Locate the cell with the specified text and output its (x, y) center coordinate. 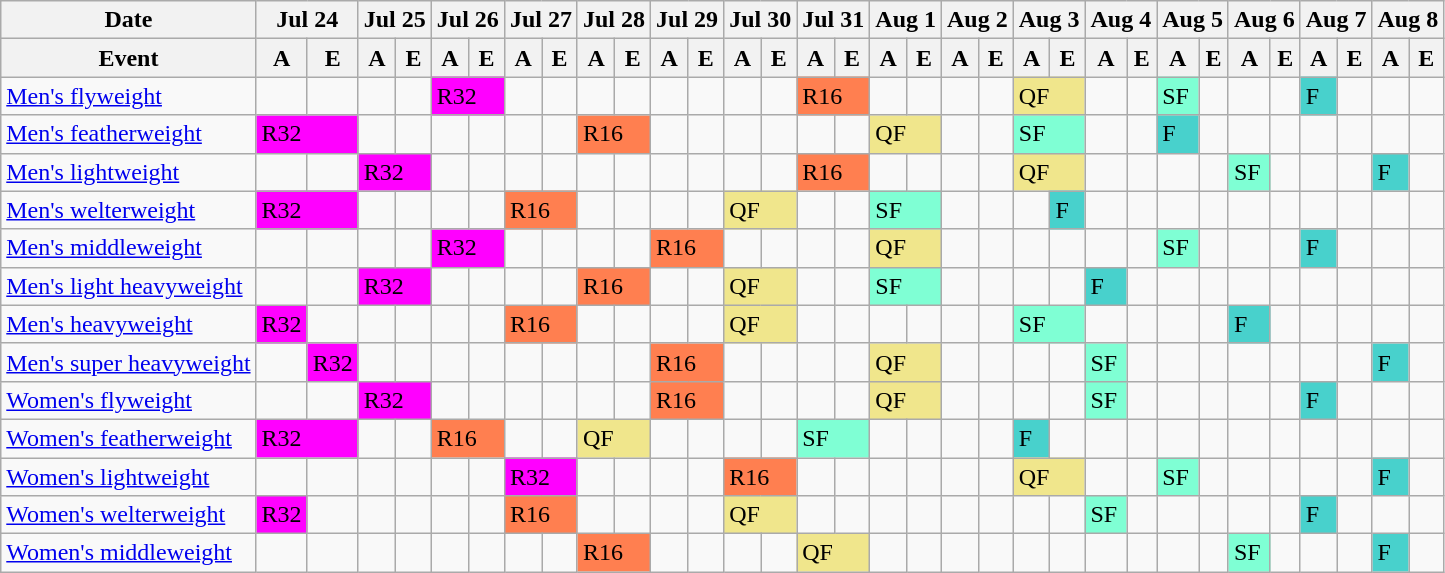
Men's light heavyweight (128, 286)
Jul 24 (307, 20)
Aug 6 (1264, 20)
Aug 8 (1408, 20)
Aug 7 (1336, 20)
Women's welterweight (128, 515)
Aug 1 (906, 20)
Jul 27 (540, 20)
Men's heavyweight (128, 324)
Men's welterweight (128, 210)
Men's super heavyweight (128, 362)
Jul 26 (468, 20)
Event (128, 58)
Jul 29 (688, 20)
Women's lightweight (128, 477)
Jul 30 (760, 20)
Jul 28 (614, 20)
Aug 4 (1121, 20)
Women's middleweight (128, 553)
Jul 25 (394, 20)
Men's lightweight (128, 172)
Date (128, 20)
Aug 5 (1193, 20)
Men's flyweight (128, 96)
Aug 2 (978, 20)
Women's featherweight (128, 438)
Women's flyweight (128, 400)
Men's middleweight (128, 248)
Aug 3 (1049, 20)
Men's featherweight (128, 134)
Jul 31 (834, 20)
